Locate the cell with the specified text and output its [X, Y] center coordinate. 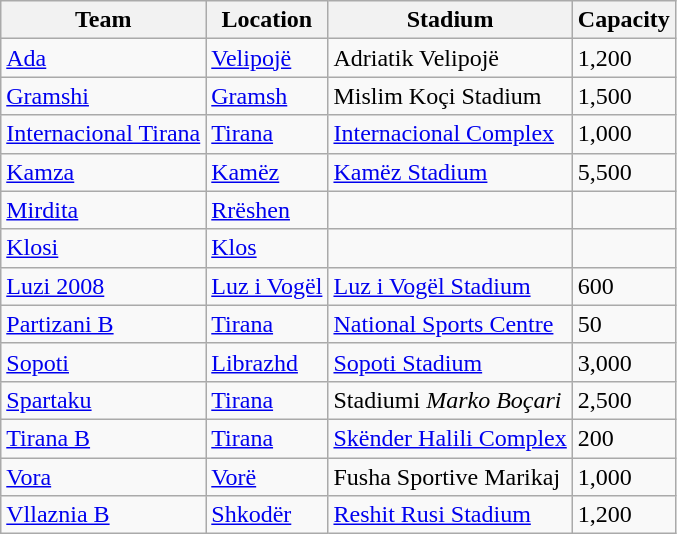
Luzi 2008 [104, 286]
Kamza [104, 172]
Capacity [624, 20]
Internacional Complex [450, 134]
Vora [104, 477]
National Sports Centre [450, 324]
Librazhd [267, 362]
Vorë [267, 477]
Fusha Sportive Marikaj [450, 477]
Kamëz [267, 172]
Vllaznia B [104, 515]
Shkodër [267, 515]
3,000 [624, 362]
Mislim Koçi Stadium [450, 96]
Partizani B [104, 324]
Spartaku [104, 400]
Velipojë [267, 58]
200 [624, 438]
Klos [267, 248]
Reshit Rusi Stadium [450, 515]
600 [624, 286]
Kamëz Stadium [450, 172]
50 [624, 324]
Luz i Vogël Stadium [450, 286]
Tirana B [104, 438]
2,500 [624, 400]
Klosi [104, 248]
Gramshi [104, 96]
Rrëshen [267, 210]
Adriatik Velipojë [450, 58]
Stadiumi Marko Boçari [450, 400]
Location [267, 20]
Sopoti [104, 362]
Team [104, 20]
Ada [104, 58]
Luz i Vogël [267, 286]
Stadium [450, 20]
Skënder Halili Complex [450, 438]
Sopoti Stadium [450, 362]
Gramsh [267, 96]
Internacional Tirana [104, 134]
5,500 [624, 172]
1,500 [624, 96]
Mirdita [104, 210]
